For the text-containing cell, return its midpoint in (X, Y) coordinate format. 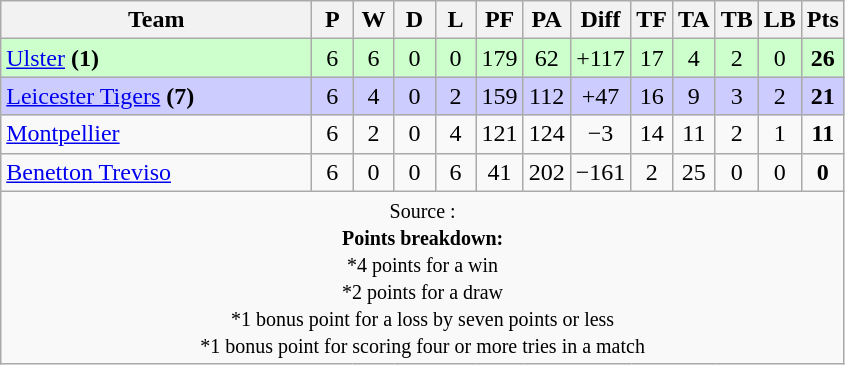
14 (652, 134)
62 (546, 58)
202 (546, 172)
Benetton Treviso (156, 172)
Team (156, 20)
PA (546, 20)
Leicester Tigers (7) (156, 96)
PF (500, 20)
159 (500, 96)
1 (780, 134)
Ulster (1) (156, 58)
TB (736, 20)
+47 (600, 96)
3 (736, 96)
−3 (600, 134)
41 (500, 172)
26 (822, 58)
W (374, 20)
TA (694, 20)
LB (780, 20)
121 (500, 134)
D (414, 20)
124 (546, 134)
−161 (600, 172)
Pts (822, 20)
16 (652, 96)
L (456, 20)
9 (694, 96)
Diff (600, 20)
179 (500, 58)
21 (822, 96)
TF (652, 20)
17 (652, 58)
+117 (600, 58)
112 (546, 96)
Montpellier (156, 134)
P (332, 20)
25 (694, 172)
